Scan for the cell matching the given text and deliver its (X, Y) coordinate at center. 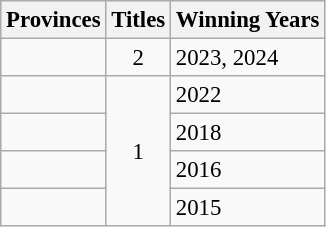
Provinces (54, 20)
2018 (247, 133)
1 (138, 151)
2022 (247, 95)
Winning Years (247, 20)
2015 (247, 208)
2023, 2024 (247, 58)
2 (138, 58)
Titles (138, 20)
2016 (247, 170)
